Determine the [X, Y] coordinate at the center of the cell enclosing the given text.  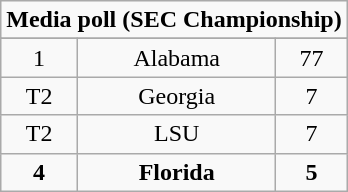
4 [40, 172]
LSU [176, 134]
Florida [176, 172]
1 [40, 58]
77 [312, 58]
Georgia [176, 96]
Alabama [176, 58]
Media poll (SEC Championship) [174, 20]
5 [312, 172]
